Output the (x, y) coordinate of the center of the cell containing the given text.  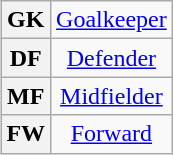
Defender (112, 58)
Forward (112, 134)
MF (26, 96)
GK (26, 20)
Goalkeeper (112, 20)
FW (26, 134)
DF (26, 58)
Midfielder (112, 96)
